Return the [X, Y] coordinate for the center point of the cell that contains the specified text.  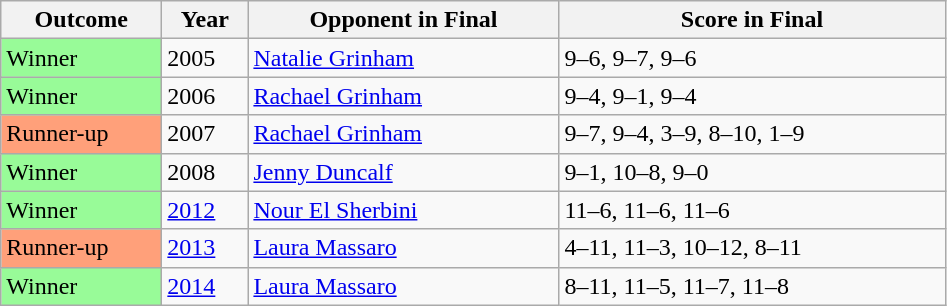
8–11, 11–5, 11–7, 11–8 [752, 286]
2013 [205, 248]
2014 [205, 286]
2012 [205, 210]
2005 [205, 58]
2006 [205, 96]
2008 [205, 172]
Outcome [82, 20]
4–11, 11–3, 10–12, 8–11 [752, 248]
9–6, 9–7, 9–6 [752, 58]
2007 [205, 134]
Nour El Sherbini [404, 210]
Opponent in Final [404, 20]
Jenny Duncalf [404, 172]
Natalie Grinham [404, 58]
Score in Final [752, 20]
9–4, 9–1, 9–4 [752, 96]
9–1, 10–8, 9–0 [752, 172]
11–6, 11–6, 11–6 [752, 210]
Year [205, 20]
9–7, 9–4, 3–9, 8–10, 1–9 [752, 134]
